Search for the cell housing the specified text and yield its (x, y) center coordinate. 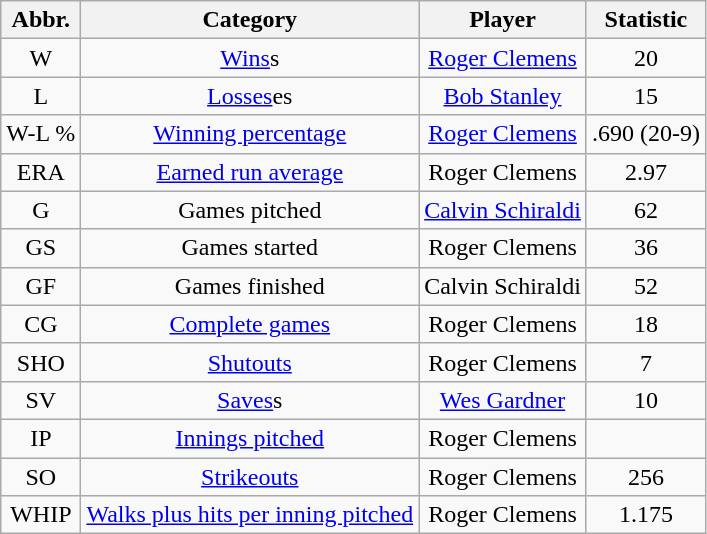
10 (646, 400)
Losseses (250, 96)
Earned run average (250, 172)
Wes Gardner (503, 400)
256 (646, 477)
Strikeouts (250, 477)
Player (503, 20)
Winning percentage (250, 134)
Games finished (250, 286)
SHO (41, 362)
Winss (250, 58)
1.175 (646, 515)
ERA (41, 172)
52 (646, 286)
Statistic (646, 20)
Complete games (250, 324)
2.97 (646, 172)
IP (41, 438)
SV (41, 400)
7 (646, 362)
SO (41, 477)
62 (646, 210)
18 (646, 324)
Shutouts (250, 362)
Bob Stanley (503, 96)
20 (646, 58)
GF (41, 286)
Abbr. (41, 20)
WHIP (41, 515)
W-L % (41, 134)
Savess (250, 400)
W (41, 58)
36 (646, 248)
15 (646, 96)
G (41, 210)
.690 (20-9) (646, 134)
Category (250, 20)
Walks plus hits per inning pitched (250, 515)
L (41, 96)
CG (41, 324)
GS (41, 248)
Games started (250, 248)
Innings pitched (250, 438)
Games pitched (250, 210)
